Find where the given text appears and provide that cell's center as [x, y] coordinate. 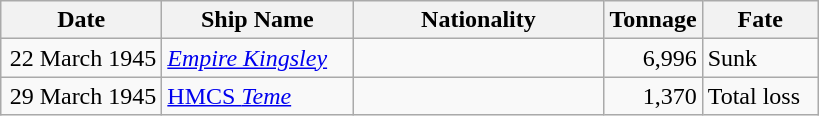
Tonnage [653, 20]
Ship Name [258, 20]
Fate [760, 20]
Empire Kingsley [258, 58]
Date [82, 20]
Total loss [760, 96]
22 March 1945 [82, 58]
29 March 1945 [82, 96]
Sunk [760, 58]
Nationality [478, 20]
HMCS Teme [258, 96]
1,370 [653, 96]
6,996 [653, 58]
